Determine the [X, Y] coordinate at the center of the cell enclosing the given text.  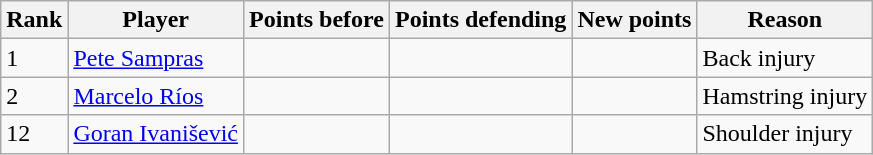
12 [34, 134]
Pete Sampras [156, 58]
Goran Ivanišević [156, 134]
Reason [785, 20]
1 [34, 58]
Player [156, 20]
Hamstring injury [785, 96]
2 [34, 96]
Points defending [480, 20]
Marcelo Ríos [156, 96]
Rank [34, 20]
New points [634, 20]
Back injury [785, 58]
Points before [317, 20]
Shoulder injury [785, 134]
